Identify which cell holds the provided text, then report its (X, Y) central coordinate. 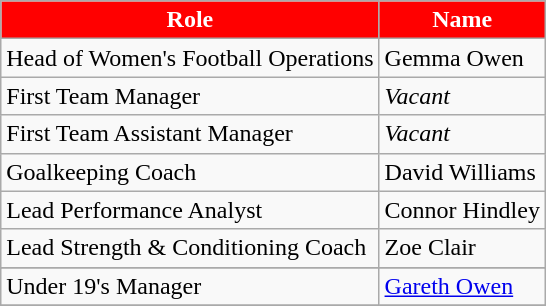
Lead Performance Analyst (190, 210)
Head of Women's Football Operations (190, 58)
Lead Strength & Conditioning Coach (190, 248)
Role (190, 20)
Name (462, 20)
Gareth Owen (462, 286)
Under 19's Manager (190, 286)
Goalkeeping Coach (190, 172)
Zoe Clair (462, 248)
First Team Assistant Manager (190, 134)
Gemma Owen (462, 58)
Connor Hindley (462, 210)
David Williams (462, 172)
First Team Manager (190, 96)
